Provide the (x, y) coordinate of the cell's center where the given text is located.  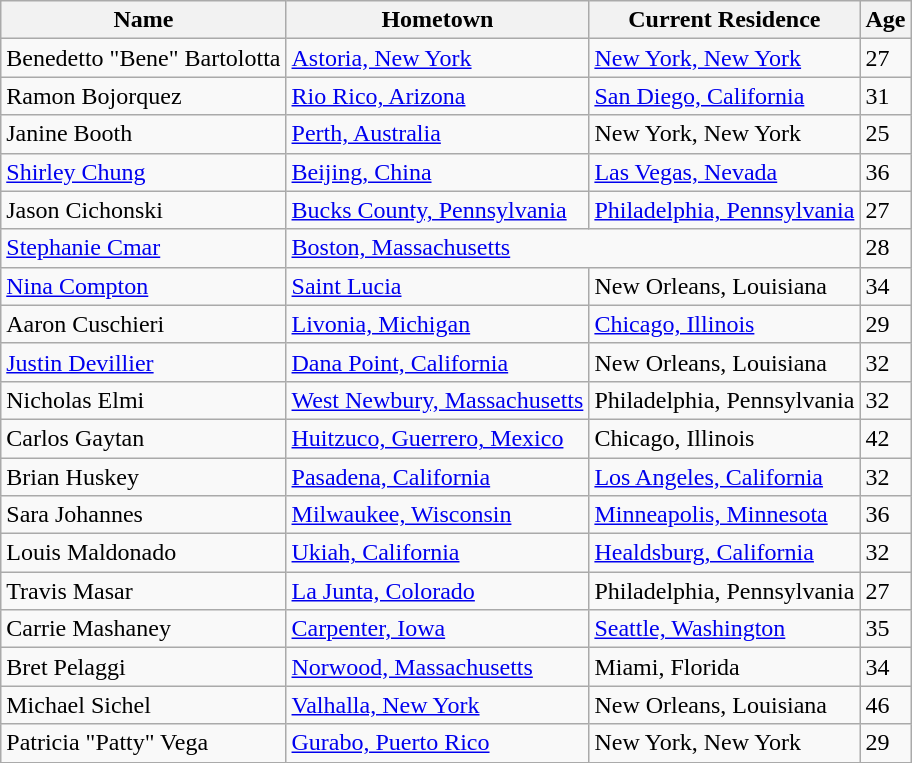
31 (886, 96)
Bucks County, Pennsylvania (438, 210)
Janine Booth (144, 134)
Las Vegas, Nevada (724, 172)
46 (886, 705)
Patricia "Patty" Vega (144, 743)
Current Residence (724, 20)
Michael Sichel (144, 705)
Huitzuco, Guerrero, Mexico (438, 438)
Sara Johannes (144, 515)
Justin Devillier (144, 362)
West Newbury, Massachusetts (438, 400)
Miami, Florida (724, 667)
Shirley Chung (144, 172)
Valhalla, New York (438, 705)
Brian Huskey (144, 477)
Bret Pelaggi (144, 667)
Gurabo, Puerto Rico (438, 743)
Rio Rico, Arizona (438, 96)
Travis Masar (144, 591)
La Junta, Colorado (438, 591)
San Diego, California (724, 96)
Age (886, 20)
Hometown (438, 20)
Ramon Bojorquez (144, 96)
Milwaukee, Wisconsin (438, 515)
Jason Cichonski (144, 210)
35 (886, 629)
Saint Lucia (438, 286)
Norwood, Massachusetts (438, 667)
Benedetto "Bene" Bartolotta (144, 58)
Los Angeles, California (724, 477)
Astoria, New York (438, 58)
42 (886, 438)
Healdsburg, California (724, 553)
Carpenter, Iowa (438, 629)
Minneapolis, Minnesota (724, 515)
Pasadena, California (438, 477)
Aaron Cuschieri (144, 324)
Name (144, 20)
Stephanie Cmar (144, 248)
28 (886, 248)
Carrie Mashaney (144, 629)
Boston, Massachusetts (573, 248)
Louis Maldonado (144, 553)
Seattle, Washington (724, 629)
Nicholas Elmi (144, 400)
Ukiah, California (438, 553)
Carlos Gaytan (144, 438)
Beijing, China (438, 172)
25 (886, 134)
Nina Compton (144, 286)
Dana Point, California (438, 362)
Perth, Australia (438, 134)
Livonia, Michigan (438, 324)
